Find where the given text appears and provide that cell's center as [X, Y] coordinate. 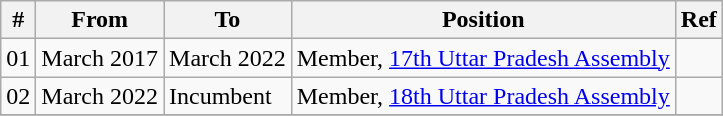
Position [483, 20]
# [18, 20]
From [100, 20]
Incumbent [228, 96]
01 [18, 58]
March 2017 [100, 58]
Ref [698, 20]
To [228, 20]
Member, 18th Uttar Pradesh Assembly [483, 96]
02 [18, 96]
Member, 17th Uttar Pradesh Assembly [483, 58]
